Extract the (x, y) coordinate from the center of the cell holding the provided text.  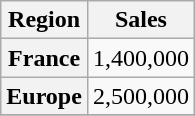
Region (44, 20)
2,500,000 (140, 96)
Sales (140, 20)
1,400,000 (140, 58)
Europe (44, 96)
France (44, 58)
